From the cell containing the given text, extract its center point as [x, y] coordinate. 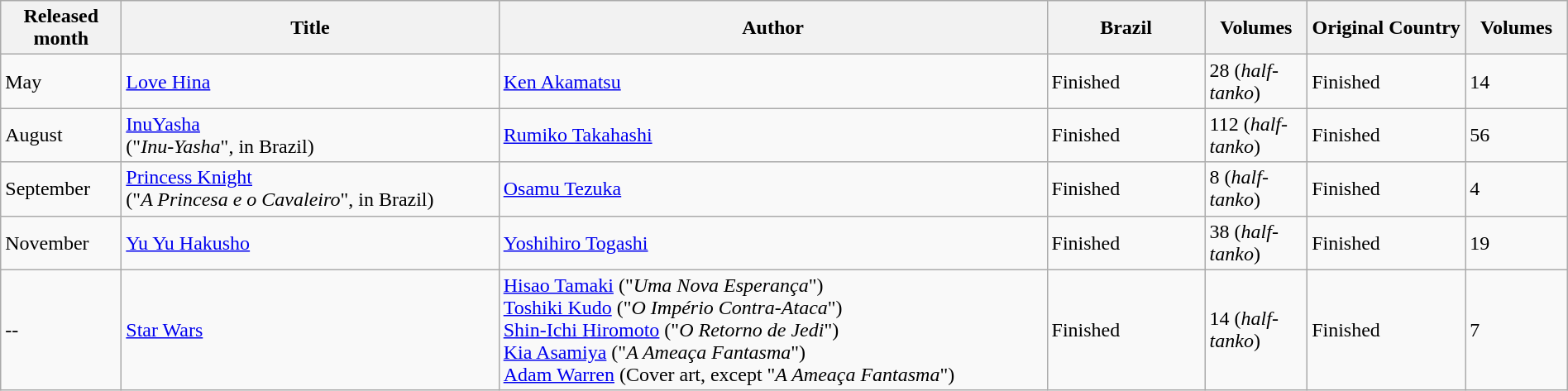
Yoshihiro Togashi [772, 243]
InuYasha ("Inu-Yasha", in Brazil) [310, 136]
14 [1517, 81]
Original Country [1386, 28]
Brazil [1126, 28]
Yu Yu Hakusho [310, 243]
May [61, 81]
38 (half-tanko) [1256, 243]
Love Hina [310, 81]
7 [1517, 330]
August [61, 136]
4 [1517, 188]
19 [1517, 243]
Ken Akamatsu [772, 81]
Title [310, 28]
8 (half-tanko) [1256, 188]
Star Wars [310, 330]
Released month [61, 28]
Princess Knight ("A Princesa e o Cavaleiro", in Brazil) [310, 188]
Osamu Tezuka [772, 188]
112 (half-tanko) [1256, 136]
28 (half-tanko) [1256, 81]
56 [1517, 136]
November [61, 243]
Rumiko Takahashi [772, 136]
14 (half-tanko) [1256, 330]
September [61, 188]
Author [772, 28]
-- [61, 330]
